Capture the cell that displays the provided text and extract its [x, y] central coordinate. 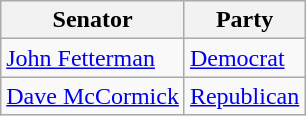
Dave McCormick [93, 96]
Senator [93, 20]
Party [244, 20]
Republican [244, 96]
John Fetterman [93, 58]
Democrat [244, 58]
